Pinpoint the cell where the given text exists, returning its (x, y) midpoint coordinate. 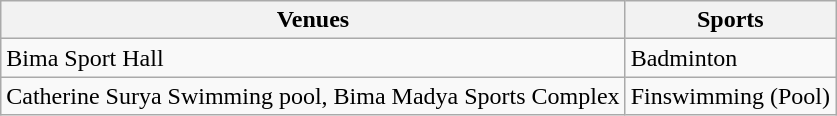
Bima Sport Hall (313, 58)
Venues (313, 20)
Catherine Surya Swimming pool, Bima Madya Sports Complex (313, 96)
Badminton (730, 58)
Sports (730, 20)
Finswimming (Pool) (730, 96)
